Identify which cell holds the provided text, then report its [X, Y] central coordinate. 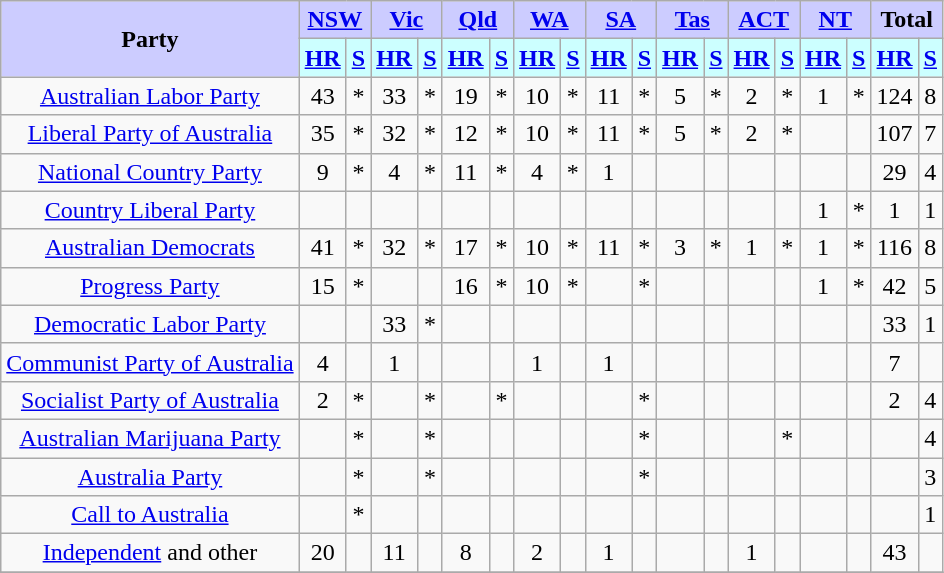
Independent and other [150, 553]
Democratic Labor Party [150, 324]
ACT [764, 20]
Liberal Party of Australia [150, 134]
Party [150, 39]
Total [906, 20]
Tas [692, 20]
Progress Party [150, 286]
42 [894, 286]
Qld [478, 20]
15 [322, 286]
National Country Party [150, 172]
29 [894, 172]
Communist Party of Australia [150, 362]
NT [836, 20]
41 [322, 248]
NSW [334, 20]
107 [894, 134]
124 [894, 96]
Country Liberal Party [150, 210]
WA [550, 20]
Australian Labor Party [150, 96]
Vic [406, 20]
9 [322, 172]
20 [322, 553]
35 [322, 134]
Socialist Party of Australia [150, 400]
Australia Party [150, 477]
SA [620, 20]
17 [466, 248]
116 [894, 248]
Australian Democrats [150, 248]
Call to Australia [150, 515]
Australian Marijuana Party [150, 438]
19 [466, 96]
16 [466, 286]
12 [466, 134]
